Output the [X, Y] coordinate of the center of the cell containing the given text.  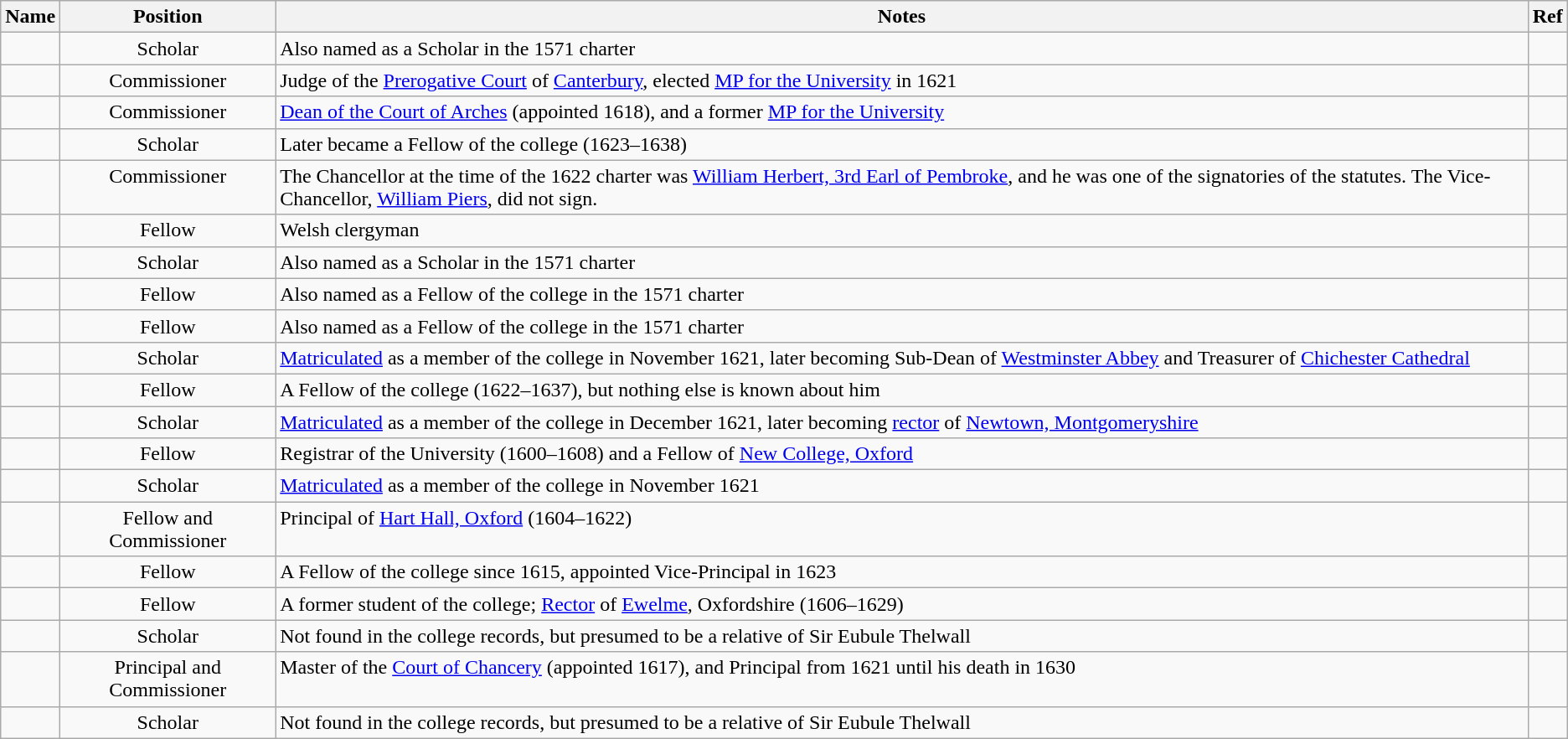
Dean of the Court of Arches (appointed 1618), and a former MP for the University [901, 112]
A Fellow of the college since 1615, appointed Vice-Principal in 1623 [901, 572]
Principal and Commissioner [168, 679]
Ref [1548, 17]
Later became a Fellow of the college (1623–1638) [901, 144]
Principal of Hart Hall, Oxford (1604–1622) [901, 530]
Welsh clergyman [901, 230]
Matriculated as a member of the college in December 1621, later becoming rector of Newtown, Montgomeryshire [901, 421]
Fellow and Commissioner [168, 530]
A Fellow of the college (1622–1637), but nothing else is known about him [901, 390]
Master of the Court of Chancery (appointed 1617), and Principal from 1621 until his death in 1630 [901, 679]
Judge of the Prerogative Court of Canterbury, elected MP for the University in 1621 [901, 80]
A former student of the college; Rector of Ewelme, Oxfordshire (1606–1629) [901, 604]
Matriculated as a member of the college in November 1621 [901, 486]
Matriculated as a member of the college in November 1621, later becoming Sub-Dean of Westminster Abbey and Treasurer of Chichester Cathedral [901, 358]
Notes [901, 17]
Registrar of the University (1600–1608) and a Fellow of New College, Oxford [901, 454]
Name [30, 17]
Position [168, 17]
